Provide the (x, y) coordinate of the cell's center where the given text is located.  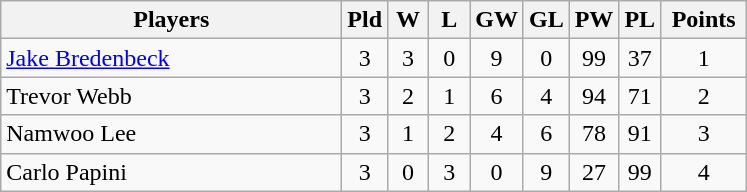
Points (704, 20)
Trevor Webb (172, 96)
94 (594, 96)
W (408, 20)
27 (594, 172)
Jake Bredenbeck (172, 58)
37 (640, 58)
71 (640, 96)
PL (640, 20)
Namwoo Lee (172, 134)
L (450, 20)
GW (497, 20)
Pld (365, 20)
Carlo Papini (172, 172)
PW (594, 20)
Players (172, 20)
GL (546, 20)
91 (640, 134)
78 (594, 134)
